Provide the (x, y) coordinate of the cell's center where the given text is located.  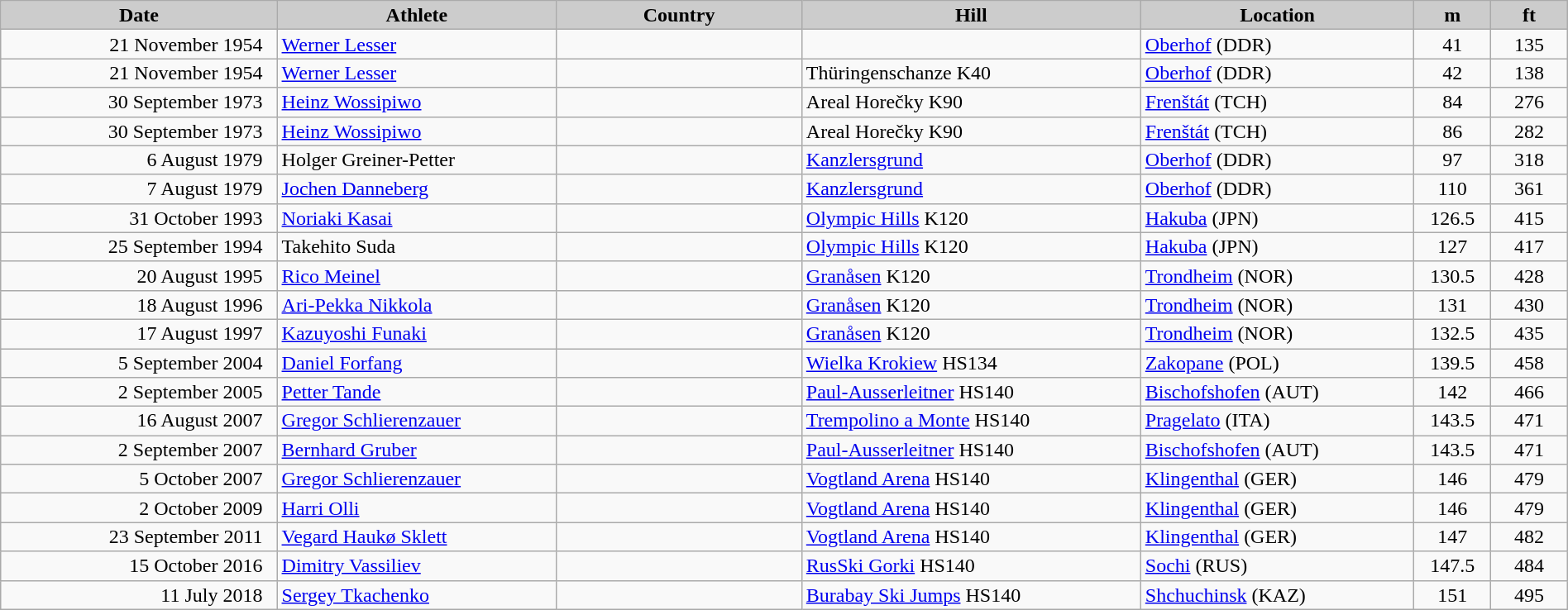
18 August 1996 (139, 304)
Sochi (RUS) (1277, 565)
Daniel Forfang (417, 364)
2 October 2009 (139, 508)
97 (1452, 160)
130.5 (1452, 276)
318 (1530, 160)
138 (1530, 73)
Noriaki Kasai (417, 218)
Takehito Suda (417, 246)
RusSki Gorki HS140 (971, 565)
84 (1452, 102)
ft (1530, 15)
361 (1530, 188)
41 (1452, 45)
466 (1530, 392)
6 August 1979 (139, 160)
132.5 (1452, 334)
282 (1530, 131)
Trempolino a Monte HS140 (971, 422)
110 (1452, 188)
Country (679, 15)
458 (1530, 364)
Vegard Haukø Sklett (417, 537)
142 (1452, 392)
147 (1452, 537)
482 (1530, 537)
5 October 2007 (139, 479)
Pragelato (ITA) (1277, 422)
Ari-Pekka Nikkola (417, 304)
Date (139, 15)
484 (1530, 565)
11 July 2018 (139, 595)
Wielka Krokiew HS134 (971, 364)
151 (1452, 595)
42 (1452, 73)
Shchuchinsk (KAZ) (1277, 595)
435 (1530, 334)
m (1452, 15)
147.5 (1452, 565)
25 September 1994 (139, 246)
15 October 2016 (139, 565)
127 (1452, 246)
139.5 (1452, 364)
135 (1530, 45)
7 August 1979 (139, 188)
5 September 2004 (139, 364)
430 (1530, 304)
2 September 2007 (139, 450)
17 August 1997 (139, 334)
31 October 1993 (139, 218)
126.5 (1452, 218)
20 August 1995 (139, 276)
Burabay Ski Jumps HS140 (971, 595)
428 (1530, 276)
86 (1452, 131)
Bernhard Gruber (417, 450)
415 (1530, 218)
23 September 2011 (139, 537)
Harri Olli (417, 508)
Sergey Tkachenko (417, 595)
Dimitry Vassiliev (417, 565)
131 (1452, 304)
417 (1530, 246)
Kazuyoshi Funaki (417, 334)
495 (1530, 595)
Location (1277, 15)
Zakopane (POL) (1277, 364)
276 (1530, 102)
16 August 2007 (139, 422)
Rico Meinel (417, 276)
Hill (971, 15)
2 September 2005 (139, 392)
Athlete (417, 15)
Thüringenschanze K40 (971, 73)
Jochen Danneberg (417, 188)
Holger Greiner-Petter (417, 160)
Petter Tande (417, 392)
